Find where the given text appears and provide that cell's center as (x, y) coordinate. 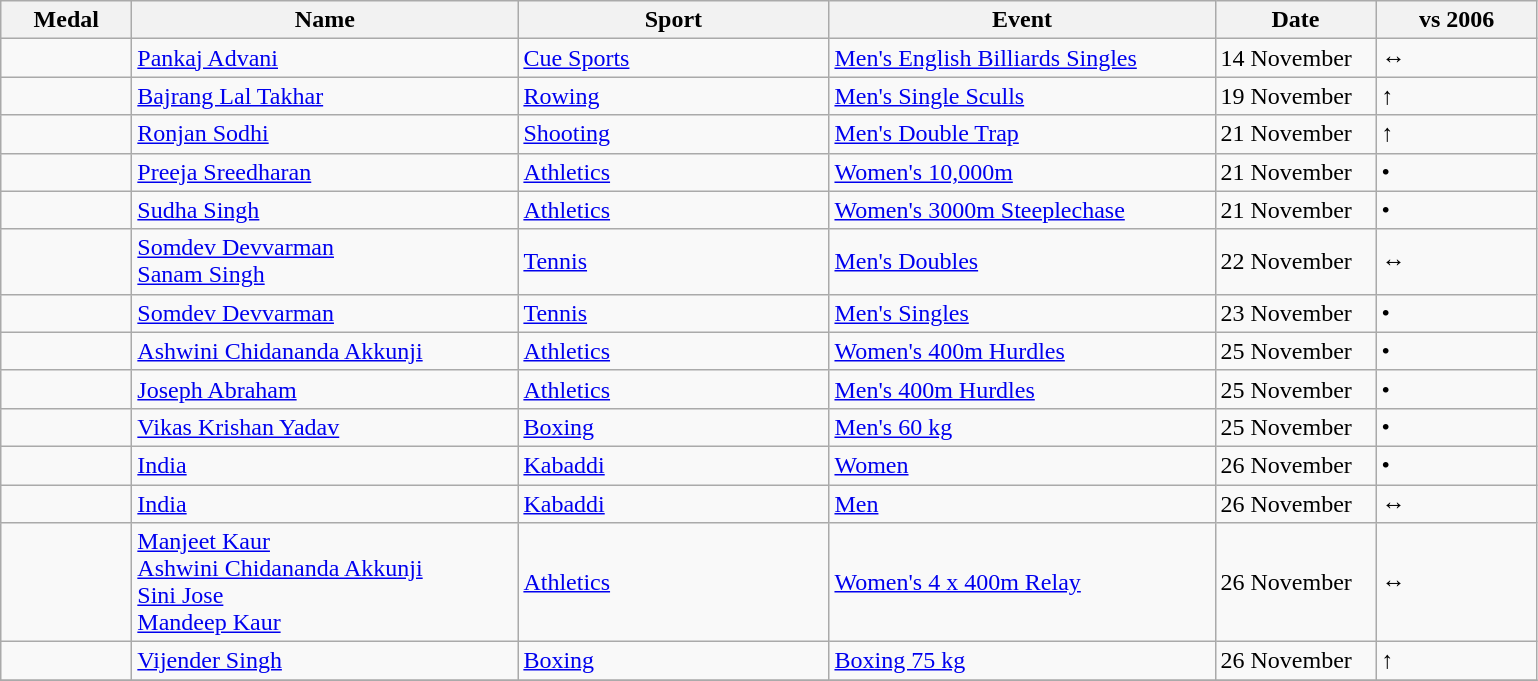
Ronjan Sodhi (325, 134)
Joseph Abraham (325, 389)
Women (1022, 465)
Cue Sports (674, 58)
Vikas Krishan Yadav (325, 427)
22 November (1296, 262)
Boxing 75 kg (1022, 661)
Preeja Sreedharan (325, 172)
19 November (1296, 96)
Sudha Singh (325, 210)
Women's 10,000m (1022, 172)
Somdev Devvarman Sanam Singh (325, 262)
Rowing (674, 96)
Women's 400m Hurdles (1022, 351)
Manjeet KaurAshwini Chidananda AkkunjiSini JoseMandeep Kaur (325, 582)
23 November (1296, 313)
Date (1296, 20)
Somdev Devvarman (325, 313)
Women's 3000m Steeplechase (1022, 210)
Women's 4 x 400m Relay (1022, 582)
Men's Singles (1022, 313)
Men's Single Sculls (1022, 96)
Pankaj Advani (325, 58)
Men's English Billiards Singles (1022, 58)
Ashwini Chidananda Akkunji (325, 351)
Vijender Singh (325, 661)
Shooting (674, 134)
Name (325, 20)
Men's Doubles (1022, 262)
14 November (1296, 58)
Bajrang Lal Takhar (325, 96)
Event (1022, 20)
Men (1022, 503)
Sport (674, 20)
Men's Double Trap (1022, 134)
Men's 60 kg (1022, 427)
Men's 400m Hurdles (1022, 389)
Medal (66, 20)
vs 2006 (1456, 20)
